Provide the (X, Y) coordinate of the cell's center where the given text is located.  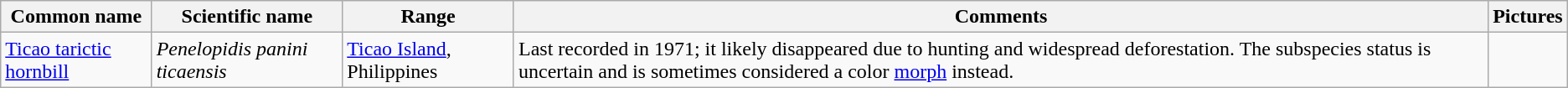
Comments (1000, 17)
Penelopidis panini ticaensis (247, 60)
Ticao Island, Philippines (429, 60)
Scientific name (247, 17)
Range (429, 17)
Common name (76, 17)
Pictures (1528, 17)
Ticao tarictic hornbill (76, 60)
